Determine the (X, Y) coordinate at the center of the cell enclosing the given text.  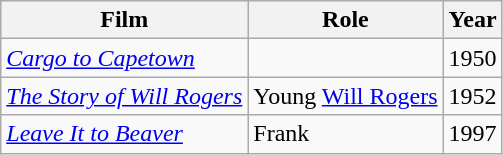
1950 (472, 58)
Leave It to Beaver (124, 134)
1997 (472, 134)
Cargo to Capetown (124, 58)
Role (346, 20)
The Story of Will Rogers (124, 96)
Film (124, 20)
1952 (472, 96)
Frank (346, 134)
Year (472, 20)
Young Will Rogers (346, 96)
